Detect which cell encompasses the target text, then output its [x, y] center coordinate. 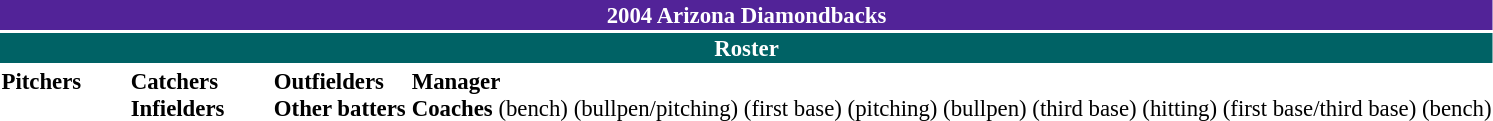
2004 Arizona Diamondbacks [746, 15]
Roster [746, 48]
